Return the (X, Y) coordinate for the center point of the cell that contains the specified text.  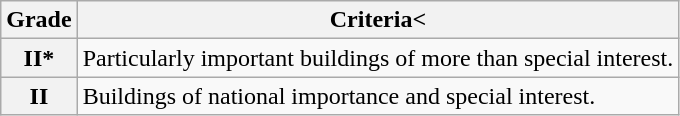
Particularly important buildings of more than special interest. (378, 58)
II* (39, 58)
II (39, 96)
Grade (39, 20)
Buildings of national importance and special interest. (378, 96)
Criteria< (378, 20)
